Pinpoint the cell where the given text exists, returning its (x, y) midpoint coordinate. 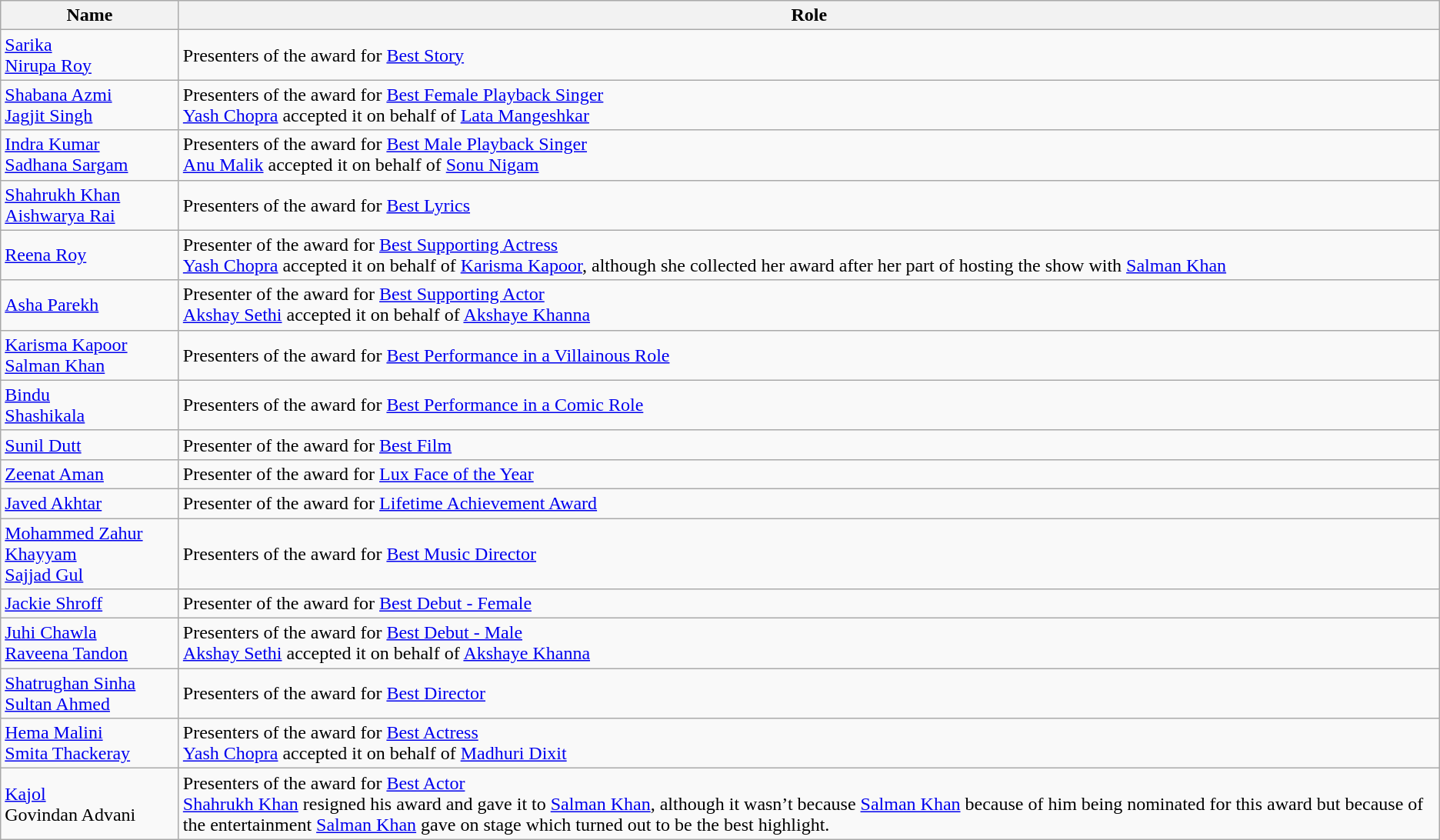
Javed Akhtar (90, 503)
BinduShashikala (90, 405)
Shahrukh KhanAishwarya Rai (90, 205)
Presenters of the award for Best Lyrics (809, 205)
Mohammed Zahur KhayyamSajjad Gul (90, 554)
Shabana AzmiJagjit Singh (90, 105)
Hema MaliniSmita Thackeray (90, 743)
Presenter of the award for Best Supporting ActorAkshay Sethi accepted it on behalf of Akshaye Khanna (809, 305)
Presenters of the award for Best Performance in a Villainous Role (809, 355)
Shatrughan SinhaSultan Ahmed (90, 694)
Presenters of the award for Best Performance in a Comic Role (809, 405)
Presenters of the award for Best ActressYash Chopra accepted it on behalf of Madhuri Dixit (809, 743)
Jackie Shroff (90, 604)
Presenters of the award for Best Female Playback SingerYash Chopra accepted it on behalf of Lata Mangeshkar (809, 105)
Presenters of the award for Best Male Playback SingerAnu Malik accepted it on behalf of Sonu Nigam (809, 155)
Sunil Dutt (90, 445)
Presenter of the award for Best Debut - Female (809, 604)
Presenters of the award for Best Story (809, 55)
Role (809, 15)
Presenter of the award for Lux Face of the Year (809, 474)
Karisma KapoorSalman Khan (90, 355)
Presenters of the award for Best Director (809, 694)
Juhi ChawlaRaveena Tandon (90, 643)
KajolGovindan Advani (90, 804)
Presenter of the award for Lifetime Achievement Award (809, 503)
Presenters of the award for Best Debut - MaleAkshay Sethi accepted it on behalf of Akshaye Khanna (809, 643)
Presenters of the award for Best Music Director (809, 554)
Asha Parekh (90, 305)
Sarika Nirupa Roy (90, 55)
Indra KumarSadhana Sargam (90, 155)
Reena Roy (90, 255)
Zeenat Aman (90, 474)
Presenter of the award for Best Film (809, 445)
Name (90, 15)
